Provide the (X, Y) coordinate of the cell's center where the given text is located.  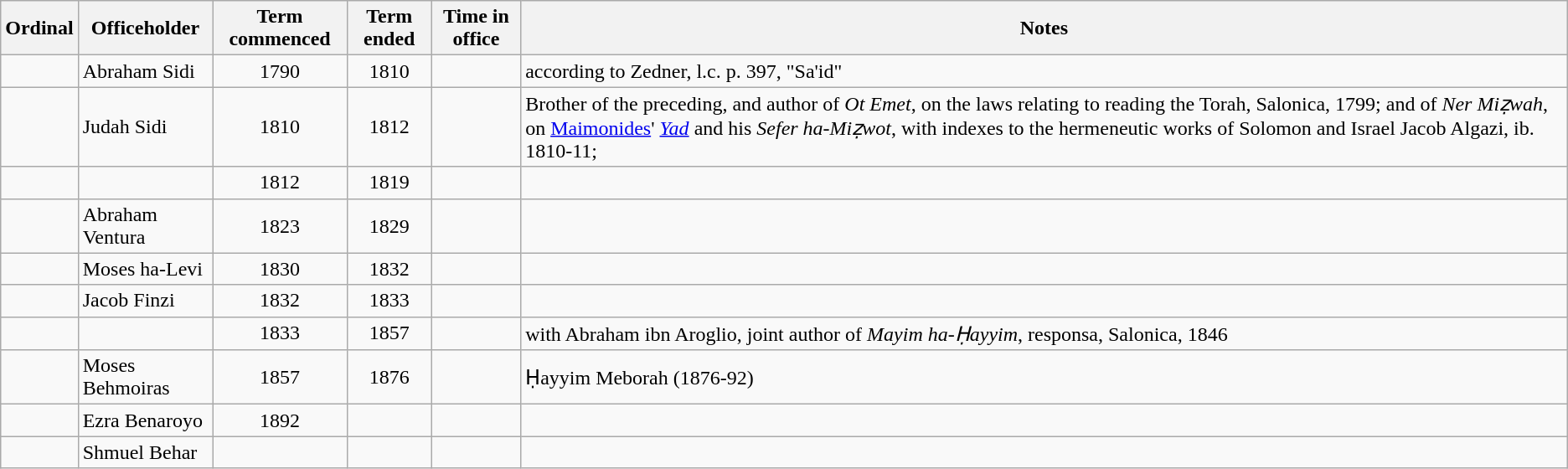
1892 (280, 420)
Term commenced (280, 28)
1876 (389, 377)
Ezra Benaroyo (145, 420)
Notes (1044, 28)
Term ended (389, 28)
Moses Behmoiras (145, 377)
Time in office (476, 28)
Abraham Ventura (145, 226)
1830 (280, 269)
Officeholder (145, 28)
1823 (280, 226)
1790 (280, 71)
1819 (389, 183)
according to Zedner, l.c. p. 397, "Sa'id" (1044, 71)
Moses ha-Levi (145, 269)
Ordinal (39, 28)
with Abraham ibn Aroglio, joint author of Mayim ha-Ḥayyim, responsa, Salonica, 1846 (1044, 333)
Ḥayyim Meborah (1876-92) (1044, 377)
Shmuel Behar (145, 452)
Judah Sidi (145, 127)
Jacob Finzi (145, 301)
Abraham Sidi (145, 71)
1829 (389, 226)
